Capture the cell that displays the provided text and extract its [X, Y] central coordinate. 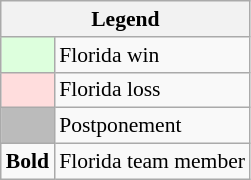
Postponement [152, 126]
Bold [28, 162]
Florida team member [152, 162]
Florida win [152, 55]
Legend [126, 19]
Florida loss [152, 90]
